Determine the (X, Y) coordinate at the center of the cell enclosing the given text.  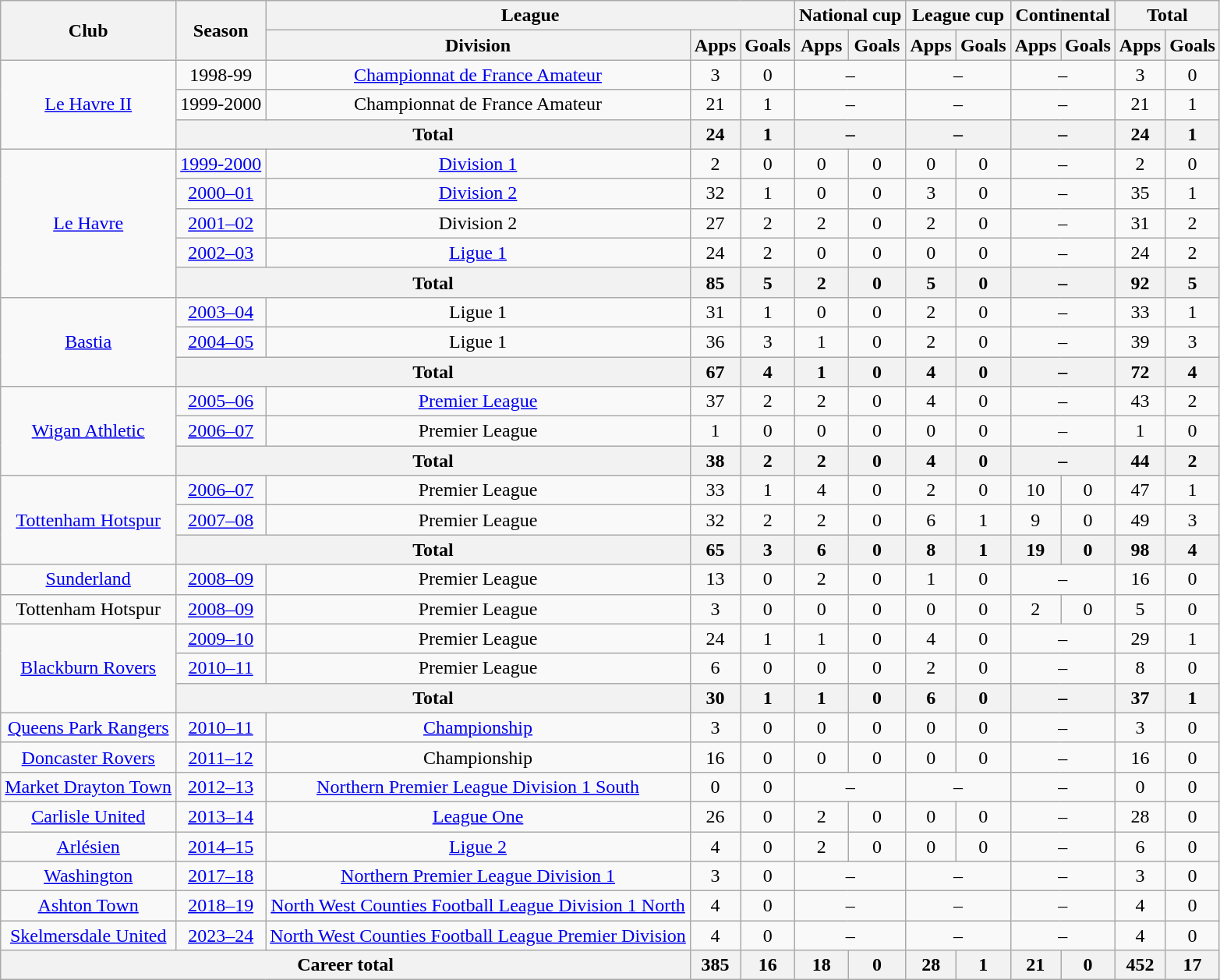
27 (715, 223)
Ligue 2 (479, 846)
38 (715, 461)
League cup (958, 16)
2001–02 (221, 223)
Queens Park Rangers (89, 727)
Division 1 (479, 164)
Career total (346, 965)
9 (1035, 520)
19 (1035, 550)
Season (221, 30)
Sunderland (89, 579)
92 (1140, 282)
49 (1140, 520)
North West Counties Football League Division 1 North (479, 906)
North West Counties Football League Premier Division (479, 936)
98 (1140, 550)
2000–01 (221, 193)
2009–10 (221, 639)
Ashton Town (89, 906)
452 (1140, 965)
30 (715, 698)
Doncaster Rovers (89, 757)
Washington (89, 876)
Carlisle United (89, 816)
13 (715, 579)
Arlésien (89, 846)
League (530, 16)
44 (1140, 461)
Blackburn Rovers (89, 668)
35 (1140, 193)
67 (715, 372)
85 (715, 282)
Wigan Athletic (89, 431)
Skelmersdale United (89, 936)
Continental (1063, 16)
36 (715, 341)
72 (1140, 372)
2012–13 (221, 787)
385 (715, 965)
39 (1140, 341)
2011–12 (221, 757)
2013–14 (221, 816)
2014–15 (221, 846)
2005–06 (221, 402)
Le Havre II (89, 104)
Le Havre (89, 223)
Market Drayton Town (89, 787)
2004–05 (221, 341)
47 (1140, 490)
2017–18 (221, 876)
Division (479, 45)
League One (479, 816)
Bastia (89, 341)
Club (89, 30)
2007–08 (221, 520)
2002–03 (221, 253)
Northern Premier League Division 1 South (479, 787)
Northern Premier League Division 1 (479, 876)
National cup (850, 16)
29 (1140, 639)
43 (1140, 402)
2003–04 (221, 312)
65 (715, 550)
17 (1193, 965)
18 (822, 965)
1998-99 (221, 75)
2018–19 (221, 906)
10 (1035, 490)
26 (715, 816)
2023–24 (221, 936)
